Detect which cell encompasses the target text, then output its [x, y] center coordinate. 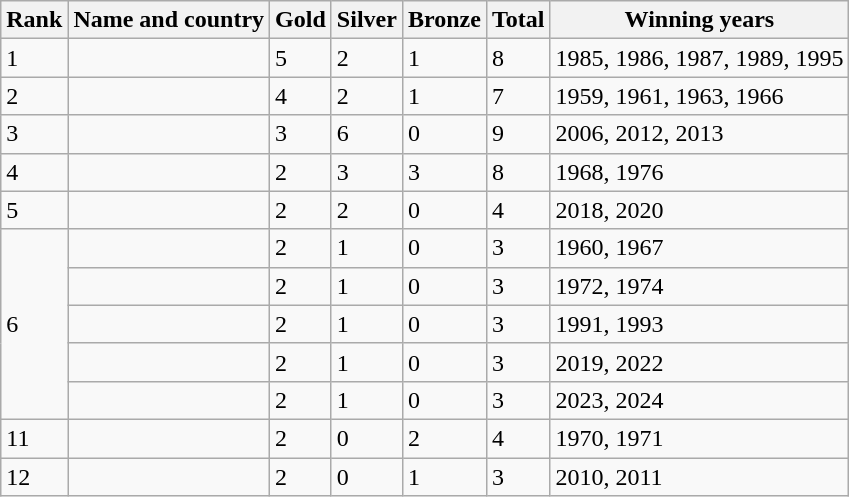
1960, 1967 [700, 248]
7 [518, 96]
1959, 1961, 1963, 1966 [700, 96]
Rank [34, 20]
Gold [301, 20]
1991, 1993 [700, 324]
1985, 1986, 1987, 1989, 1995 [700, 58]
2023, 2024 [700, 400]
11 [34, 438]
2018, 2020 [700, 210]
2019, 2022 [700, 362]
1972, 1974 [700, 286]
Silver [366, 20]
Winning years [700, 20]
Bronze [444, 20]
9 [518, 134]
2006, 2012, 2013 [700, 134]
12 [34, 477]
1968, 1976 [700, 172]
Name and country [169, 20]
Total [518, 20]
2010, 2011 [700, 477]
1970, 1971 [700, 438]
